Capture the cell that displays the provided text and extract its (X, Y) central coordinate. 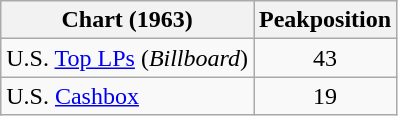
Chart (1963) (128, 20)
19 (326, 96)
43 (326, 58)
Peakposition (326, 20)
U.S. Top LPs (Billboard) (128, 58)
U.S. Cashbox (128, 96)
